For the text-containing cell, return its midpoint in [x, y] coordinate format. 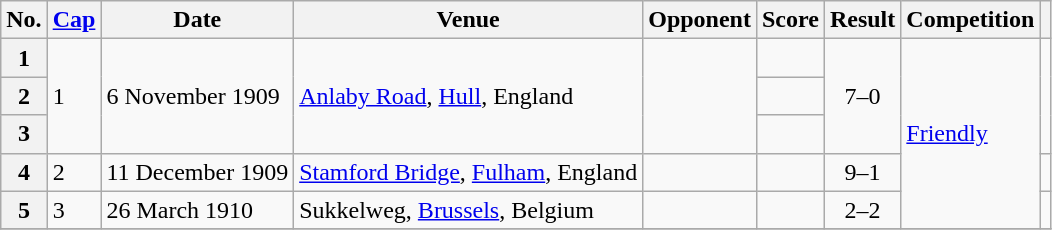
6 November 1909 [198, 96]
26 March 1910 [198, 210]
No. [24, 20]
11 December 1909 [198, 172]
4 [24, 172]
Sukkelweg, Brussels, Belgium [468, 210]
Opponent [700, 20]
Venue [468, 20]
Score [790, 20]
Cap [74, 20]
Result [862, 20]
5 [24, 210]
9–1 [862, 172]
Anlaby Road, Hull, England [468, 96]
Competition [970, 20]
Date [198, 20]
Stamford Bridge, Fulham, England [468, 172]
2–2 [862, 210]
7–0 [862, 96]
Friendly [970, 134]
